Locate the cell with the specified text and output its (X, Y) center coordinate. 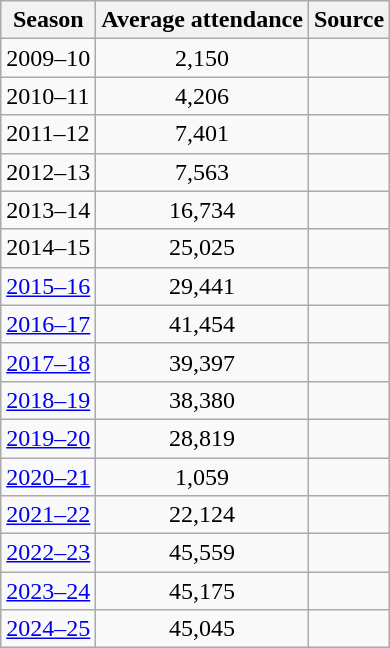
16,734 (202, 210)
2021–22 (48, 515)
2010–11 (48, 96)
1,059 (202, 477)
39,397 (202, 362)
22,124 (202, 515)
7,563 (202, 172)
4,206 (202, 96)
2022–23 (48, 553)
45,175 (202, 591)
2016–17 (48, 324)
2011–12 (48, 134)
29,441 (202, 286)
2018–19 (48, 400)
2023–24 (48, 591)
45,045 (202, 629)
Season (48, 20)
7,401 (202, 134)
2012–13 (48, 172)
28,819 (202, 438)
2014–15 (48, 248)
45,559 (202, 553)
2020–21 (48, 477)
2013–14 (48, 210)
25,025 (202, 248)
2009–10 (48, 58)
Average attendance (202, 20)
38,380 (202, 400)
Source (348, 20)
2017–18 (48, 362)
41,454 (202, 324)
2024–25 (48, 629)
2019–20 (48, 438)
2015–16 (48, 286)
2,150 (202, 58)
